Capture the cell that displays the provided text and extract its (X, Y) central coordinate. 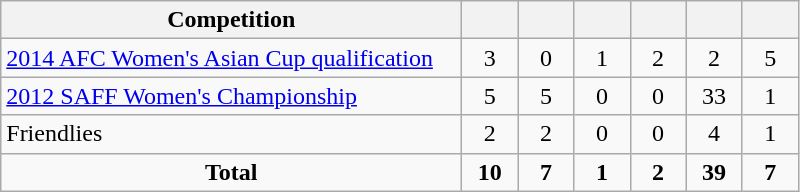
Friendlies (232, 134)
3 (490, 58)
Competition (232, 20)
2012 SAFF Women's Championship (232, 96)
39 (714, 172)
33 (714, 96)
4 (714, 134)
10 (490, 172)
2014 AFC Women's Asian Cup qualification (232, 58)
Total (232, 172)
